Detect which cell encompasses the target text, then output its [x, y] center coordinate. 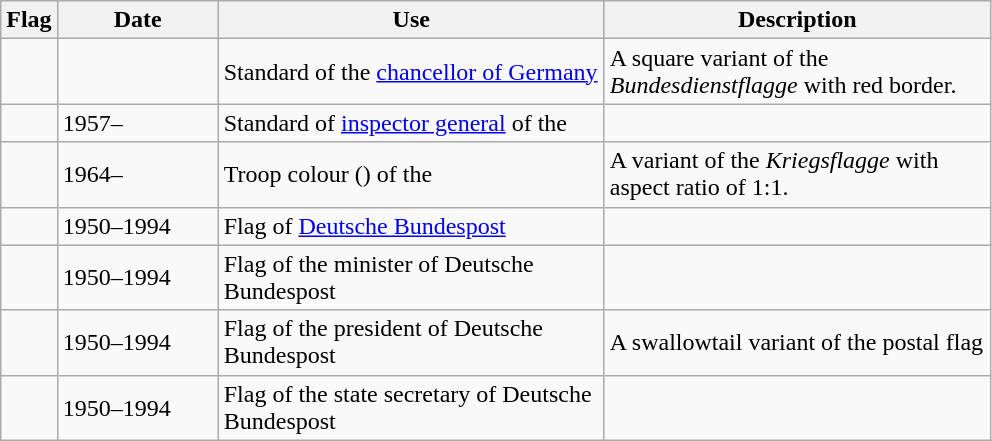
Date [138, 20]
Flag of the state secretary of Deutsche Bundespost [411, 408]
Flag of Deutsche Bundespost [411, 226]
Standard of inspector general of the [411, 123]
A swallowtail variant of the postal flag [797, 342]
Standard of the chancellor of Germany [411, 72]
A variant of the Kriegsflagge with aspect ratio of 1:1. [797, 174]
1964– [138, 174]
Use [411, 20]
A square variant of the Bundesdienstflagge with red border. [797, 72]
1957– [138, 123]
Troop colour () of the [411, 174]
Flag [29, 20]
Flag of the minister of Deutsche Bundespost [411, 278]
Description [797, 20]
Flag of the president of Deutsche Bundespost [411, 342]
